Return the [X, Y] coordinate for the center point of the cell that contains the specified text.  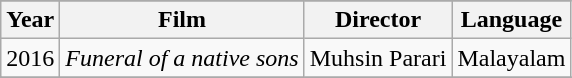
Malayalam [512, 58]
2016 [30, 58]
Year [30, 20]
Film [182, 20]
Muhsin Parari [378, 58]
Language [512, 20]
Funeral of a native sons [182, 58]
Director [378, 20]
